For the text-containing cell, return its midpoint in (X, Y) coordinate format. 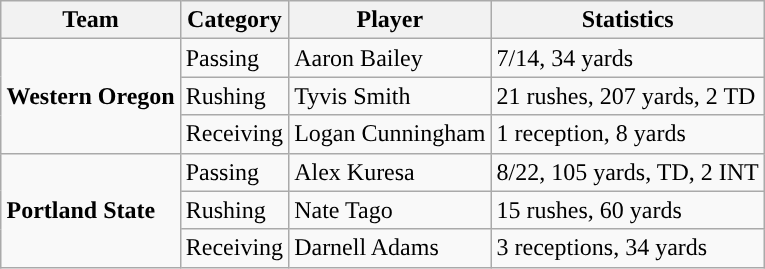
Nate Tago (390, 210)
Statistics (628, 20)
1 reception, 8 yards (628, 134)
21 rushes, 207 yards, 2 TD (628, 96)
Tyvis Smith (390, 96)
Team (90, 20)
7/14, 34 yards (628, 58)
Player (390, 20)
Portland State (90, 210)
Western Oregon (90, 96)
Aaron Bailey (390, 58)
15 rushes, 60 yards (628, 210)
Category (234, 20)
8/22, 105 yards, TD, 2 INT (628, 172)
Logan Cunningham (390, 134)
Darnell Adams (390, 248)
Alex Kuresa (390, 172)
3 receptions, 34 yards (628, 248)
